Pinpoint the cell where the given text exists, returning its (x, y) midpoint coordinate. 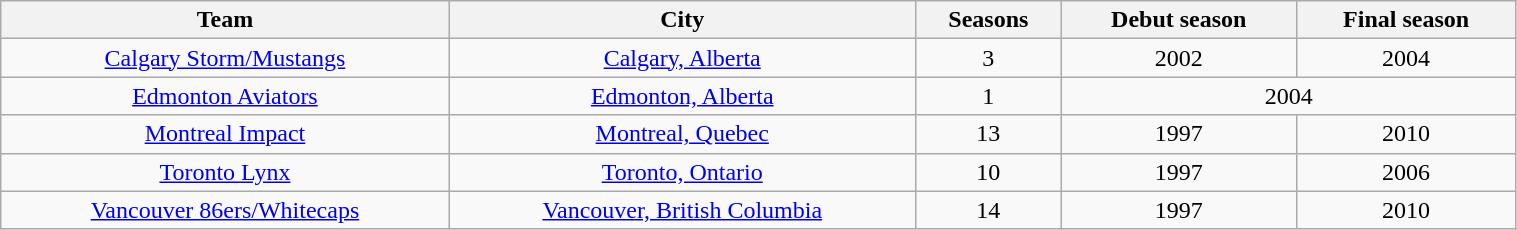
Seasons (988, 20)
Calgary, Alberta (682, 58)
2002 (1178, 58)
Final season (1406, 20)
Vancouver 86ers/Whitecaps (225, 210)
Edmonton Aviators (225, 96)
Toronto, Ontario (682, 172)
10 (988, 172)
14 (988, 210)
Toronto Lynx (225, 172)
13 (988, 134)
2006 (1406, 172)
Calgary Storm/Mustangs (225, 58)
Montreal Impact (225, 134)
Team (225, 20)
1 (988, 96)
Debut season (1178, 20)
Vancouver, British Columbia (682, 210)
3 (988, 58)
City (682, 20)
Edmonton, Alberta (682, 96)
Montreal, Quebec (682, 134)
